Identify which cell holds the provided text, then report its [X, Y] central coordinate. 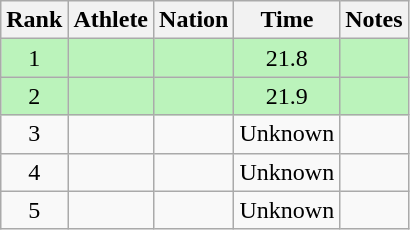
5 [34, 210]
3 [34, 134]
2 [34, 96]
4 [34, 172]
Time [287, 20]
Athlete [111, 20]
Rank [34, 20]
Notes [374, 20]
1 [34, 58]
Nation [194, 20]
21.9 [287, 96]
21.8 [287, 58]
